For the text-containing cell, return its midpoint in [x, y] coordinate format. 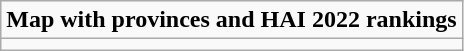
Map with provinces and HAI 2022 rankings [232, 20]
